Extract the [x, y] coordinate from the center of the cell holding the provided text.  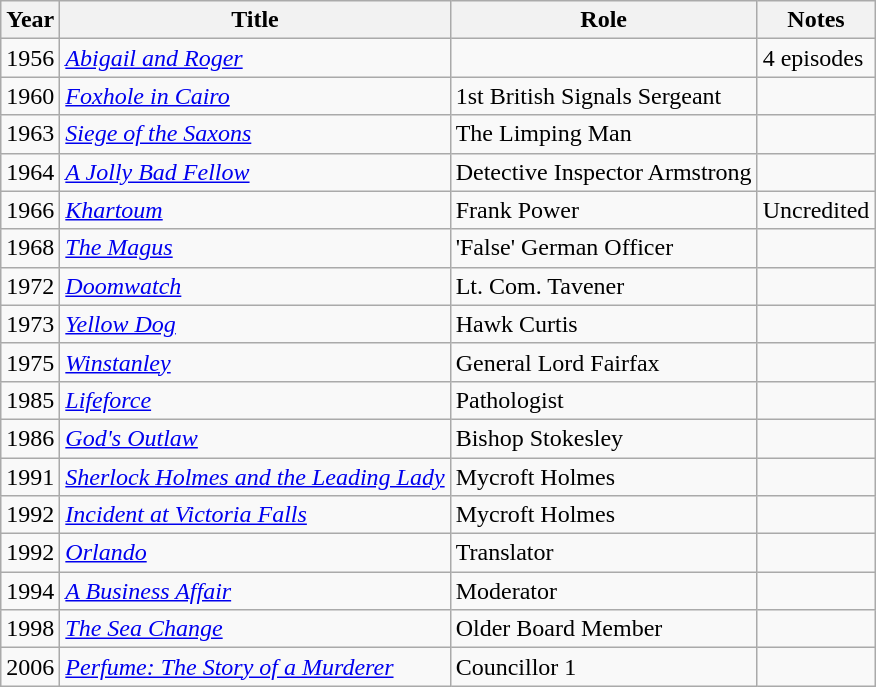
Yellow Dog [255, 324]
1985 [30, 400]
Winstanley [255, 362]
Lifeforce [255, 400]
Incident at Victoria Falls [255, 515]
Lt. Com. Tavener [604, 286]
'False' German Officer [604, 248]
1966 [30, 210]
1986 [30, 438]
Uncredited [816, 210]
The Sea Change [255, 629]
Detective Inspector Armstrong [604, 172]
Role [604, 20]
Moderator [604, 591]
Pathologist [604, 400]
1975 [30, 362]
1973 [30, 324]
1998 [30, 629]
Councillor 1 [604, 667]
1st British Signals Sergeant [604, 96]
Older Board Member [604, 629]
4 episodes [816, 58]
Khartoum [255, 210]
1972 [30, 286]
Siege of the Saxons [255, 134]
Bishop Stokesley [604, 438]
God's Outlaw [255, 438]
1960 [30, 96]
1964 [30, 172]
Foxhole in Cairo [255, 96]
Orlando [255, 553]
1991 [30, 477]
1994 [30, 591]
2006 [30, 667]
General Lord Fairfax [604, 362]
1956 [30, 58]
Notes [816, 20]
Perfume: The Story of a Murderer [255, 667]
The Limping Man [604, 134]
1968 [30, 248]
Abigail and Roger [255, 58]
Doomwatch [255, 286]
Title [255, 20]
1963 [30, 134]
The Magus [255, 248]
Frank Power [604, 210]
A Business Affair [255, 591]
Translator [604, 553]
A Jolly Bad Fellow [255, 172]
Year [30, 20]
Hawk Curtis [604, 324]
Sherlock Holmes and the Leading Lady [255, 477]
